Find where the given text appears and provide that cell's center as [X, Y] coordinate. 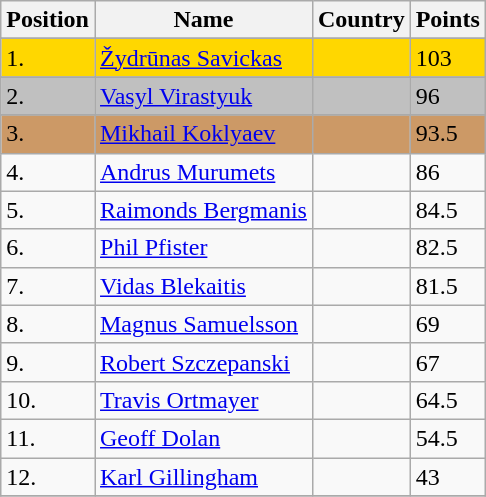
5. [48, 210]
12. [48, 477]
Vidas Blekaitis [203, 286]
84.5 [448, 210]
Position [48, 20]
Žydrūnas Savickas [203, 58]
64.5 [448, 400]
Vasyl Virastyuk [203, 96]
103 [448, 58]
Geoff Dolan [203, 438]
93.5 [448, 134]
Karl Gillingham [203, 477]
Phil Pfister [203, 248]
Travis Ortmayer [203, 400]
81.5 [448, 286]
7. [48, 286]
69 [448, 324]
96 [448, 96]
54.5 [448, 438]
9. [48, 362]
Magnus Samuelsson [203, 324]
Points [448, 20]
Country [361, 20]
67 [448, 362]
Raimonds Bergmanis [203, 210]
1. [48, 58]
4. [48, 172]
Mikhail Koklyaev [203, 134]
10. [48, 400]
43 [448, 477]
3. [48, 134]
6. [48, 248]
Andrus Murumets [203, 172]
11. [48, 438]
Name [203, 20]
8. [48, 324]
2. [48, 96]
82.5 [448, 248]
86 [448, 172]
Robert Szczepanski [203, 362]
